Identify which cell holds the provided text, then report its (X, Y) central coordinate. 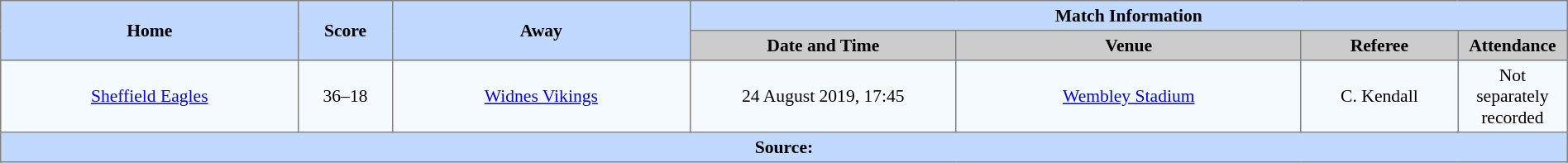
24 August 2019, 17:45 (823, 96)
Source: (784, 147)
Home (150, 31)
Date and Time (823, 46)
Widnes Vikings (541, 96)
C. Kendall (1379, 96)
Score (346, 31)
Away (541, 31)
36–18 (346, 96)
Wembley Stadium (1128, 96)
Venue (1128, 46)
Sheffield Eagles (150, 96)
Not separately recorded (1513, 96)
Match Information (1128, 16)
Attendance (1513, 46)
Referee (1379, 46)
